Extract the [X, Y] coordinate from the center of the cell holding the provided text.  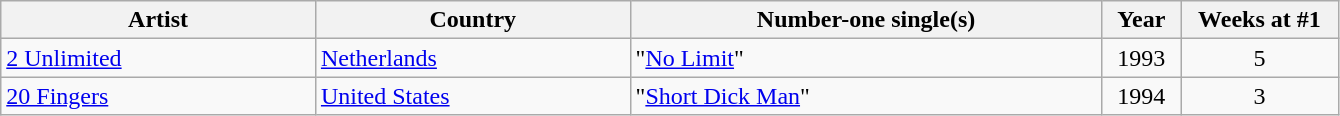
Netherlands [472, 58]
Year [1142, 20]
20 Fingers [158, 96]
Weeks at #1 [1260, 20]
3 [1260, 96]
United States [472, 96]
1993 [1142, 58]
Country [472, 20]
"No Limit" [866, 58]
Artist [158, 20]
"Short Dick Man" [866, 96]
1994 [1142, 96]
5 [1260, 58]
2 Unlimited [158, 58]
Number-one single(s) [866, 20]
